Provide the [x, y] coordinate of the cell's center where the given text is located.  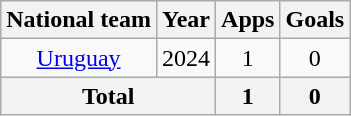
2024 [186, 58]
Goals [315, 20]
Uruguay [79, 58]
Total [108, 96]
Apps [248, 20]
Year [186, 20]
National team [79, 20]
